Scan for the cell matching the given text and deliver its [x, y] coordinate at center. 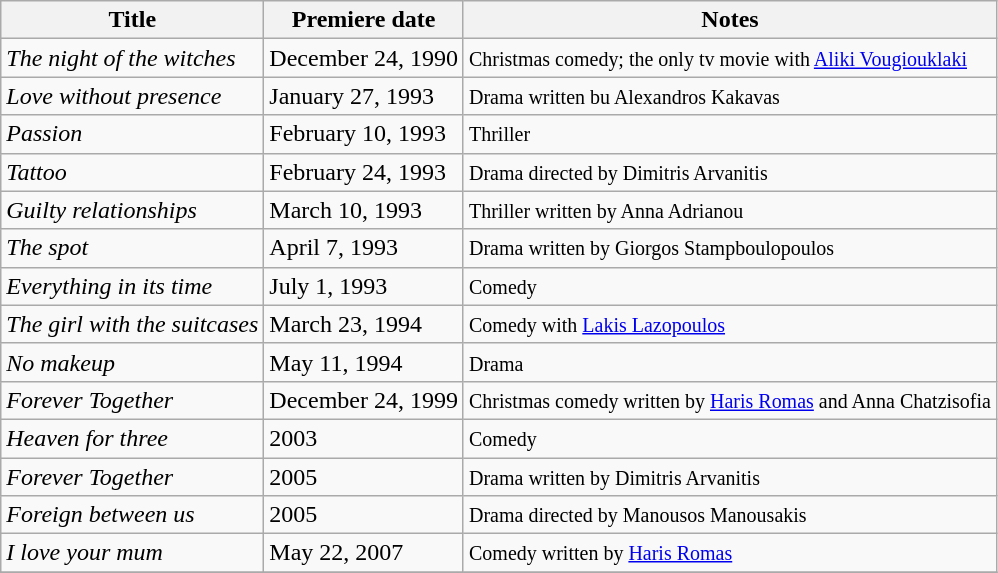
Comedy with Lakis Lazopoulos [730, 324]
Thriller [730, 134]
December 24, 1999 [364, 400]
December 24, 1990 [364, 58]
Title [132, 20]
Christmas comedy written by Haris Romas and Anna Chatzisofia [730, 400]
Everything in its time [132, 286]
January 27, 1993 [364, 96]
2003 [364, 438]
July 1, 1993 [364, 286]
Thriller written by Anna Adrianou [730, 210]
Tattoo [132, 172]
I love your mum [132, 553]
May 11, 1994 [364, 362]
April 7, 1993 [364, 248]
The night of the witches [132, 58]
Drama directed by Manousos Manousakis [730, 515]
The girl with the suitcases [132, 324]
Foreign between us [132, 515]
March 10, 1993 [364, 210]
Drama written by Giorgos Stampboulopoulos [730, 248]
February 24, 1993 [364, 172]
March 23, 1994 [364, 324]
No makeup [132, 362]
Notes [730, 20]
Comedy written by Haris Romas [730, 553]
Drama written by Dimitris Arvanitis [730, 477]
Love without presence [132, 96]
Passion [132, 134]
Guilty relationships [132, 210]
The spot [132, 248]
Drama directed by Dimitris Arvanitis [730, 172]
Drama written bu Alexandros Kakavas [730, 96]
Drama [730, 362]
Premiere date [364, 20]
May 22, 2007 [364, 553]
Heaven for three [132, 438]
Christmas comedy; the only tv movie with Aliki Vougiouklaki [730, 58]
February 10, 1993 [364, 134]
